Find where the given text appears and provide that cell's center as [x, y] coordinate. 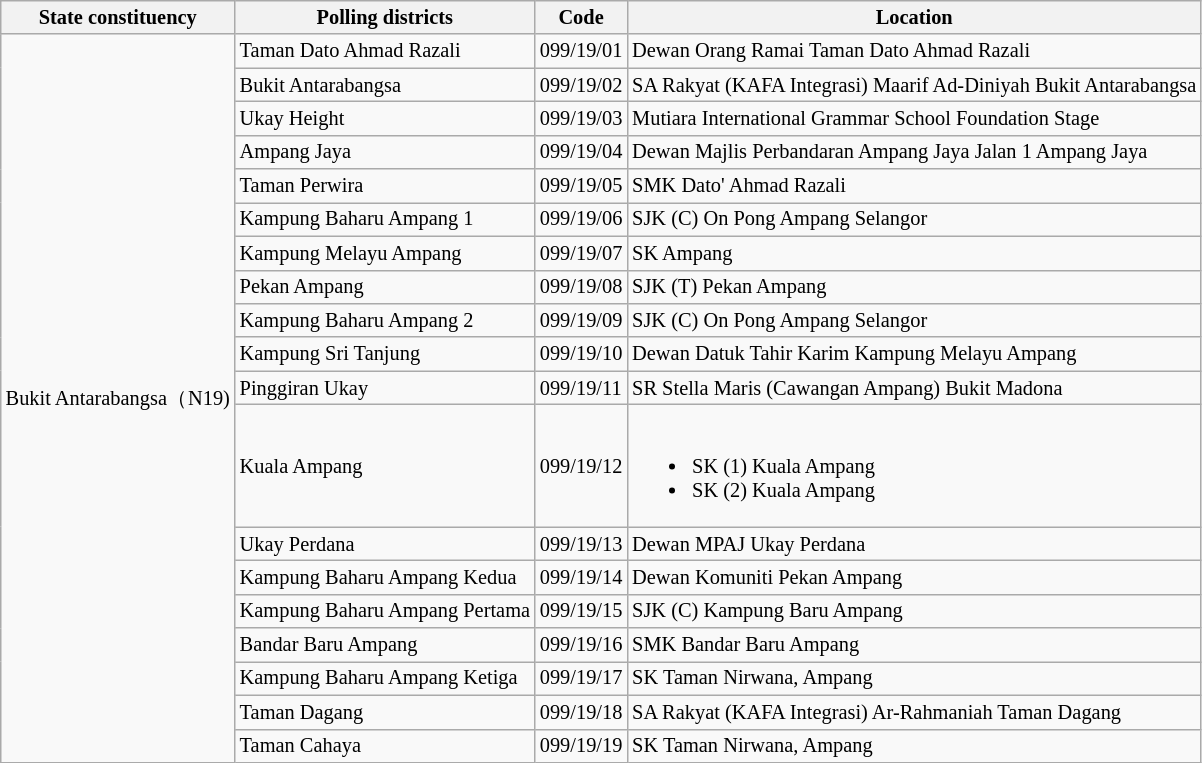
Dewan Majlis Perbandaran Ampang Jaya Jalan 1 Ampang Jaya [914, 152]
099/19/01 [581, 51]
Ampang Jaya [385, 152]
Code [581, 17]
099/19/03 [581, 118]
Kampung Baharu Ampang 2 [385, 320]
Kampung Melayu Ampang [385, 253]
SJK (C) Kampung Baru Ampang [914, 611]
SMK Dato' Ahmad Razali [914, 186]
Location [914, 17]
SMK Bandar Baru Ampang [914, 645]
099/19/15 [581, 611]
Kampung Sri Tanjung [385, 354]
Dewan MPAJ Ukay Perdana [914, 544]
099/19/10 [581, 354]
Polling districts [385, 17]
Kuala Ampang [385, 465]
099/19/11 [581, 388]
099/19/12 [581, 465]
Dewan Orang Ramai Taman Dato Ahmad Razali [914, 51]
Pekan Ampang [385, 287]
099/19/07 [581, 253]
Taman Perwira [385, 186]
Dewan Datuk Tahir Karim Kampung Melayu Ampang [914, 354]
099/19/04 [581, 152]
099/19/05 [581, 186]
Ukay Height [385, 118]
Kampung Baharu Ampang Ketiga [385, 678]
SJK (T) Pekan Ampang [914, 287]
Taman Dato Ahmad Razali [385, 51]
Bukit Antarabangsa [385, 85]
Mutiara International Grammar School Foundation Stage [914, 118]
SR Stella Maris (Cawangan Ampang) Bukit Madona [914, 388]
Taman Dagang [385, 712]
SA Rakyat (KAFA Integrasi) Ar-Rahmaniah Taman Dagang [914, 712]
SA Rakyat (KAFA Integrasi) Maarif Ad-Diniyah Bukit Antarabangsa [914, 85]
Bandar Baru Ampang [385, 645]
099/19/17 [581, 678]
SK (1) Kuala AmpangSK (2) Kuala Ampang [914, 465]
099/19/14 [581, 577]
Kampung Baharu Ampang Kedua [385, 577]
099/19/08 [581, 287]
099/19/13 [581, 544]
Kampung Baharu Ampang 1 [385, 219]
099/19/19 [581, 746]
099/19/06 [581, 219]
Bukit Antarabangsa（N19) [118, 398]
099/19/09 [581, 320]
099/19/16 [581, 645]
Taman Cahaya [385, 746]
Kampung Baharu Ampang Pertama [385, 611]
Dewan Komuniti Pekan Ampang [914, 577]
099/19/02 [581, 85]
099/19/18 [581, 712]
Ukay Perdana [385, 544]
SK Ampang [914, 253]
State constituency [118, 17]
Pinggiran Ukay [385, 388]
